From the cell containing the given text, extract its center point as [x, y] coordinate. 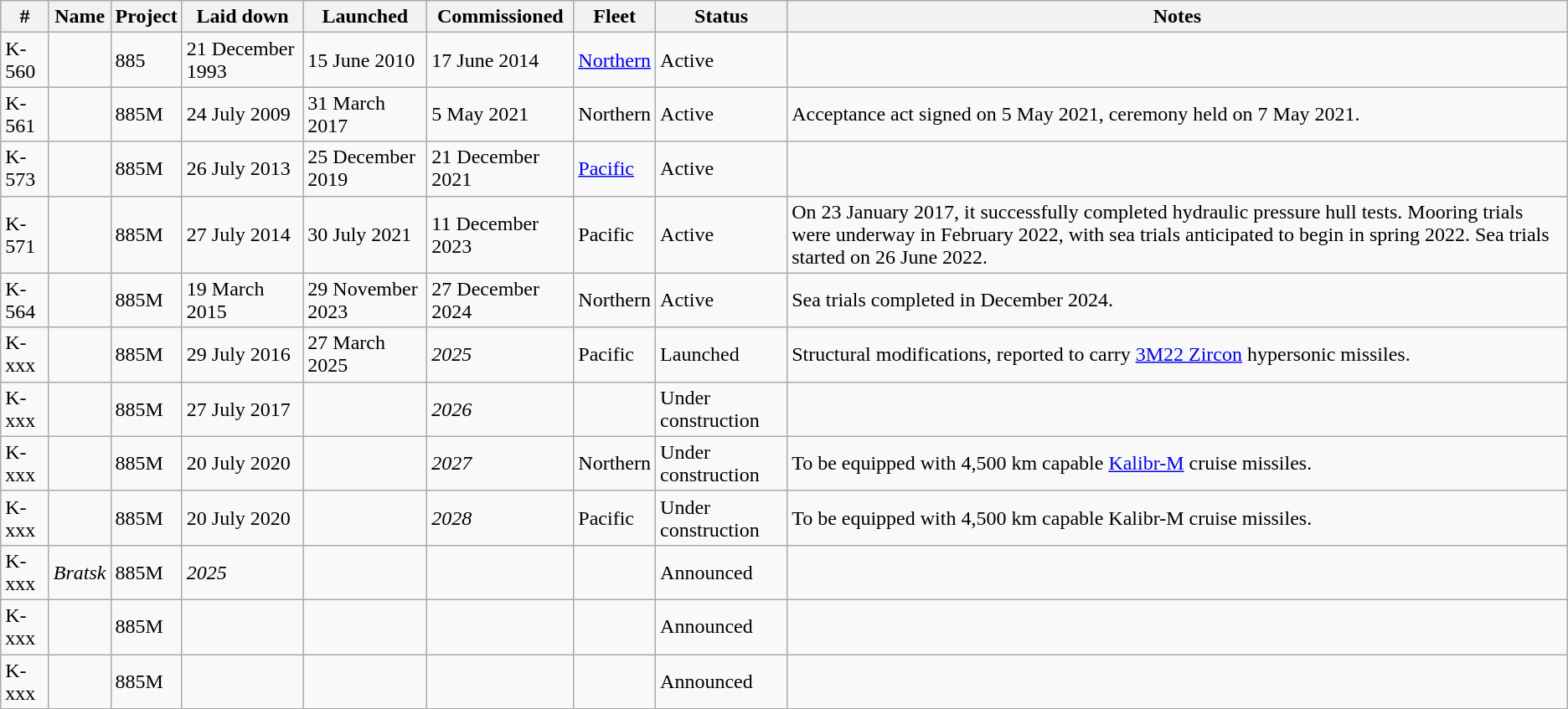
K-571 [25, 234]
K-560 [25, 60]
Notes [1178, 17]
Structural modifications, reported to carry 3M22 Zircon hypersonic missiles. [1178, 355]
Acceptance act signed on 5 May 2021, ceremony held on 7 May 2021. [1178, 114]
31 March 2017 [365, 114]
Laid down [243, 17]
27 July 2014 [243, 234]
K-573 [25, 169]
29 July 2016 [243, 355]
2027 [501, 464]
Project [146, 17]
Sea trials completed in December 2024. [1178, 300]
15 June 2010 [365, 60]
Commissioned [501, 17]
17 June 2014 [501, 60]
27 July 2017 [243, 408]
30 July 2021 [365, 234]
K-561 [25, 114]
21 December 1993 [243, 60]
# [25, 17]
K-564 [25, 300]
Fleet [615, 17]
21 December 2021 [501, 169]
5 May 2021 [501, 114]
2026 [501, 408]
11 December 2023 [501, 234]
Status [722, 17]
24 July 2009 [243, 114]
26 July 2013 [243, 169]
29 November 2023 [365, 300]
2028 [501, 517]
27 December 2024 [501, 300]
25 December 2019 [365, 169]
885 [146, 60]
19 March 2015 [243, 300]
Name [80, 17]
27 March 2025 [365, 355]
Bratsk [80, 573]
